Identify which cell holds the provided text, then report its (X, Y) central coordinate. 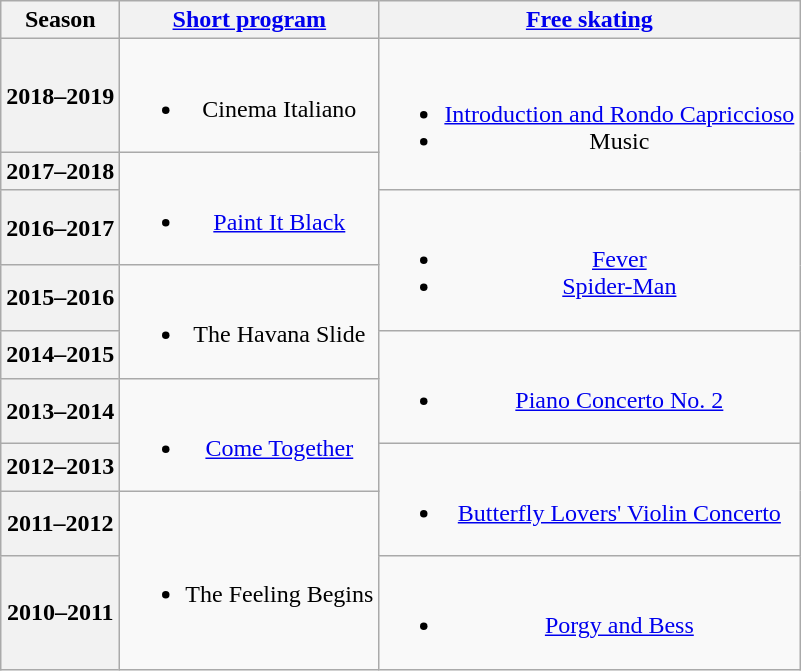
Free skating (590, 20)
Short program (250, 20)
2014–2015 (60, 354)
Season (60, 20)
2010–2011 (60, 612)
Introduction and Rondo Capriccioso Music (590, 114)
Porgy and Bess (590, 612)
Paint It Black (250, 208)
2013–2014 (60, 410)
FeverSpider-Man (590, 260)
Cinema Italiano (250, 96)
2017–2018 (60, 171)
2018–2019 (60, 96)
Butterfly Lovers' Violin Concerto (590, 500)
2015–2016 (60, 298)
The Havana Slide (250, 322)
2016–2017 (60, 228)
Come Together (250, 434)
The Feeling Begins (250, 580)
Piano Concerto No. 2 (590, 386)
2011–2012 (60, 524)
2012–2013 (60, 467)
